Identify which cell holds the provided text, then report its (x, y) central coordinate. 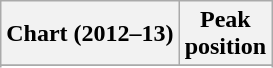
Chart (2012–13) (90, 34)
Peakposition (225, 34)
